For the text-containing cell, return its midpoint in [X, Y] coordinate format. 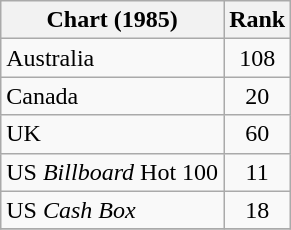
UK [112, 134]
Chart (1985) [112, 20]
108 [258, 58]
60 [258, 134]
11 [258, 172]
US Cash Box [112, 210]
Canada [112, 96]
20 [258, 96]
US Billboard Hot 100 [112, 172]
Rank [258, 20]
18 [258, 210]
Australia [112, 58]
